Provide the (X, Y) coordinate of the cell's center where the given text is located.  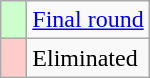
Final round (88, 20)
Eliminated (88, 58)
